Search for the cell housing the specified text and yield its (X, Y) center coordinate. 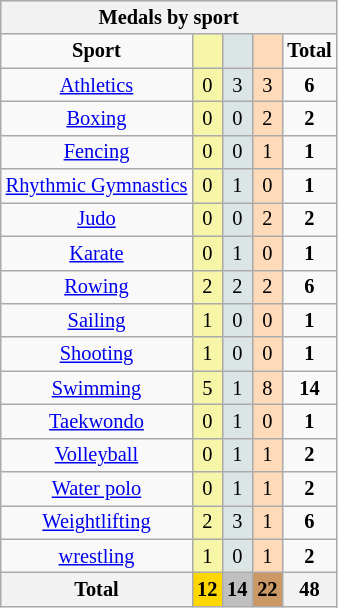
5 (207, 388)
Fencing (96, 152)
Karate (96, 253)
22 (267, 589)
Swimming (96, 388)
Shooting (96, 354)
Volleyball (96, 455)
48 (309, 589)
Taekwondo (96, 421)
Rowing (96, 287)
Sailing (96, 320)
12 (207, 589)
Boxing (96, 118)
Rhythmic Gymnastics (96, 186)
8 (267, 388)
Weightlifting (96, 522)
wrestling (96, 556)
Water polo (96, 489)
Judo (96, 219)
Sport (96, 51)
Medals by sport (169, 17)
Athletics (96, 85)
